Return the [X, Y] coordinate for the center point of the cell that contains the specified text.  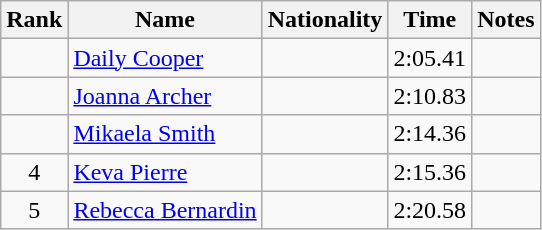
2:14.36 [430, 134]
4 [34, 172]
Keva Pierre [165, 172]
Nationality [325, 20]
2:05.41 [430, 58]
2:10.83 [430, 96]
2:20.58 [430, 210]
Notes [506, 20]
Rebecca Bernardin [165, 210]
5 [34, 210]
Joanna Archer [165, 96]
Time [430, 20]
Daily Cooper [165, 58]
Name [165, 20]
Rank [34, 20]
2:15.36 [430, 172]
Mikaela Smith [165, 134]
